Scan for the cell matching the given text and deliver its (X, Y) coordinate at center. 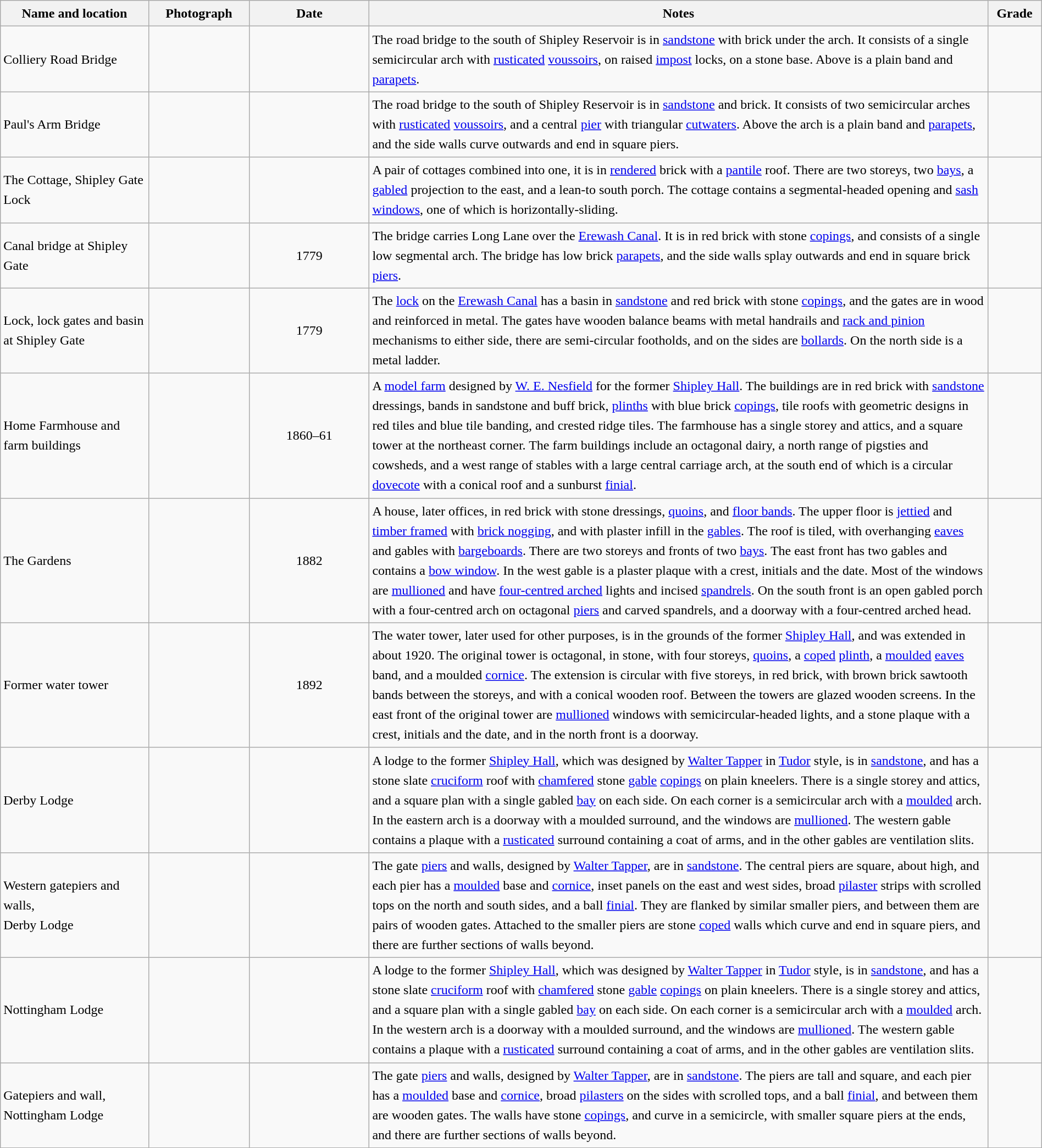
Gatepiers and wall,Nottingham Lodge (75, 1106)
Western gatepiers and walls,Derby Lodge (75, 905)
Derby Lodge (75, 800)
Name and location (75, 13)
Paul's Arm Bridge (75, 124)
Notes (678, 13)
The Cottage, Shipley Gate Lock (75, 190)
Date (309, 13)
Nottingham Lodge (75, 1010)
Grade (1015, 13)
1892 (309, 685)
Lock, lock gates and basin at Shipley Gate (75, 331)
Home Farmhouse and farm buildings (75, 435)
Former water tower (75, 685)
The Gardens (75, 561)
1860–61 (309, 435)
Photograph (199, 13)
Canal bridge at Shipley Gate (75, 255)
Colliery Road Bridge (75, 59)
1882 (309, 561)
